Return the (X, Y) coordinate for the center point of the cell that contains the specified text.  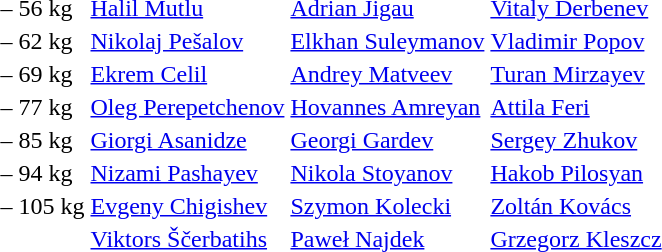
Szymon Kolecki (388, 206)
Nizami Pashayev (188, 173)
Giorgi Asanidze (188, 140)
Evgeny Chigishev (188, 206)
Nikola Stoyanov (388, 173)
Oleg Perepetchenov (188, 107)
Ekrem Celil (188, 74)
Andrey Matveev (388, 74)
Nikolaj Pešalov (188, 41)
Hovannes Amreyan (388, 107)
Elkhan Suleymanov (388, 41)
Georgi Gardev (388, 140)
